Capture the cell that displays the provided text and extract its (X, Y) central coordinate. 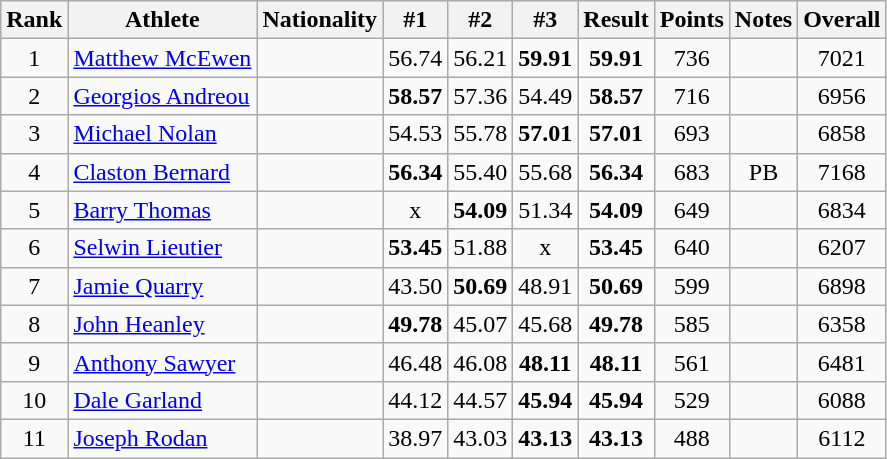
Claston Bernard (162, 172)
51.88 (480, 248)
43.03 (480, 438)
7 (34, 286)
599 (692, 286)
649 (692, 210)
Georgios Andreou (162, 96)
9 (34, 362)
585 (692, 324)
3 (34, 134)
46.08 (480, 362)
54.49 (546, 96)
54.53 (416, 134)
2 (34, 96)
#3 (546, 20)
736 (692, 58)
48.91 (546, 286)
John Heanley (162, 324)
561 (692, 362)
6 (34, 248)
Points (692, 20)
6481 (842, 362)
45.07 (480, 324)
Joseph Rodan (162, 438)
#2 (480, 20)
#1 (416, 20)
Overall (842, 20)
Matthew McEwen (162, 58)
10 (34, 400)
488 (692, 438)
693 (692, 134)
Rank (34, 20)
56.74 (416, 58)
6207 (842, 248)
PB (763, 172)
6898 (842, 286)
44.57 (480, 400)
46.48 (416, 362)
Notes (763, 20)
11 (34, 438)
7021 (842, 58)
55.40 (480, 172)
Jamie Quarry (162, 286)
43.50 (416, 286)
Athlete (162, 20)
8 (34, 324)
Michael Nolan (162, 134)
6358 (842, 324)
6956 (842, 96)
Dale Garland (162, 400)
5 (34, 210)
4 (34, 172)
55.68 (546, 172)
Nationality (320, 20)
6858 (842, 134)
57.36 (480, 96)
1 (34, 58)
Anthony Sawyer (162, 362)
716 (692, 96)
51.34 (546, 210)
529 (692, 400)
6088 (842, 400)
Barry Thomas (162, 210)
Selwin Lieutier (162, 248)
Result (616, 20)
683 (692, 172)
55.78 (480, 134)
640 (692, 248)
6834 (842, 210)
38.97 (416, 438)
7168 (842, 172)
44.12 (416, 400)
56.21 (480, 58)
6112 (842, 438)
45.68 (546, 324)
